Output the [X, Y] coordinate of the center of the cell containing the given text.  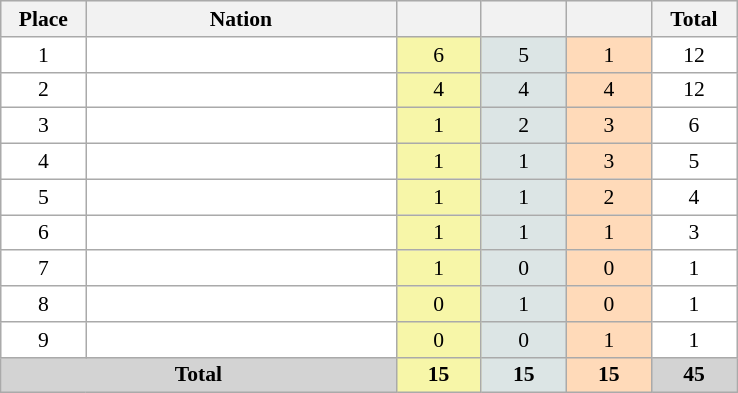
Place [44, 19]
45 [694, 375]
9 [44, 340]
7 [44, 269]
8 [44, 304]
Nation [241, 19]
